Extract the [X, Y] coordinate from the center of the cell holding the provided text.  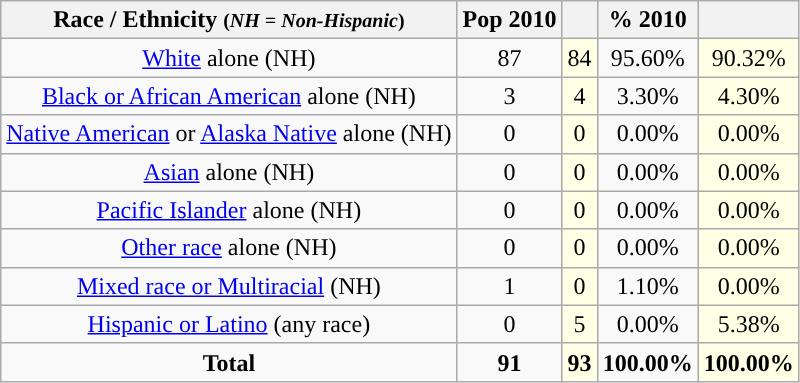
1.10% [648, 286]
87 [510, 58]
5.38% [748, 324]
Mixed race or Multiracial (NH) [229, 286]
Race / Ethnicity (NH = Non-Hispanic) [229, 20]
Pop 2010 [510, 20]
Pacific Islander alone (NH) [229, 210]
3.30% [648, 96]
Black or African American alone (NH) [229, 96]
4.30% [748, 96]
Asian alone (NH) [229, 172]
93 [580, 362]
90.32% [748, 58]
4 [580, 96]
5 [580, 324]
84 [580, 58]
Total [229, 362]
Other race alone (NH) [229, 248]
Native American or Alaska Native alone (NH) [229, 134]
White alone (NH) [229, 58]
Hispanic or Latino (any race) [229, 324]
91 [510, 362]
3 [510, 96]
% 2010 [648, 20]
1 [510, 286]
95.60% [648, 58]
